Locate the cell with the specified text and output its [X, Y] center coordinate. 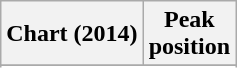
Peakposition [189, 34]
Chart (2014) [72, 34]
